Provide the [x, y] coordinate of the cell's center where the given text is located.  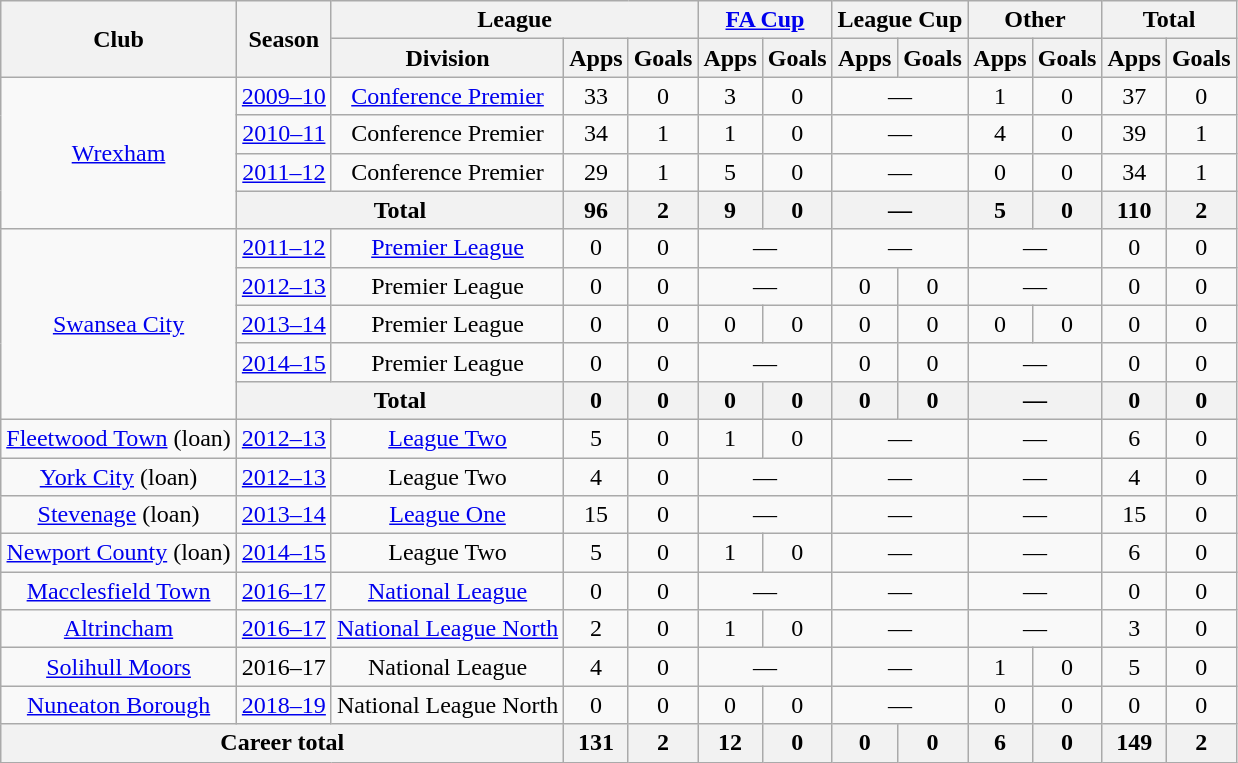
Solihull Moors [119, 667]
Division [447, 58]
Newport County (loan) [119, 553]
96 [596, 210]
2010–11 [284, 134]
League [514, 20]
33 [596, 96]
Career total [282, 743]
Fleetwood Town (loan) [119, 438]
Macclesfield Town [119, 591]
110 [1134, 210]
Stevenage (loan) [119, 515]
Nuneaton Borough [119, 705]
Wrexham [119, 153]
37 [1134, 96]
2009–10 [284, 96]
131 [596, 743]
Other [1035, 20]
9 [730, 210]
29 [596, 172]
York City (loan) [119, 477]
Altrincham [119, 629]
League Cup [900, 20]
Season [284, 39]
39 [1134, 134]
Swansea City [119, 324]
Club [119, 39]
League One [447, 515]
2018–19 [284, 705]
12 [730, 743]
149 [1134, 743]
FA Cup [765, 20]
